From the cell containing the given text, extract its center point as [X, Y] coordinate. 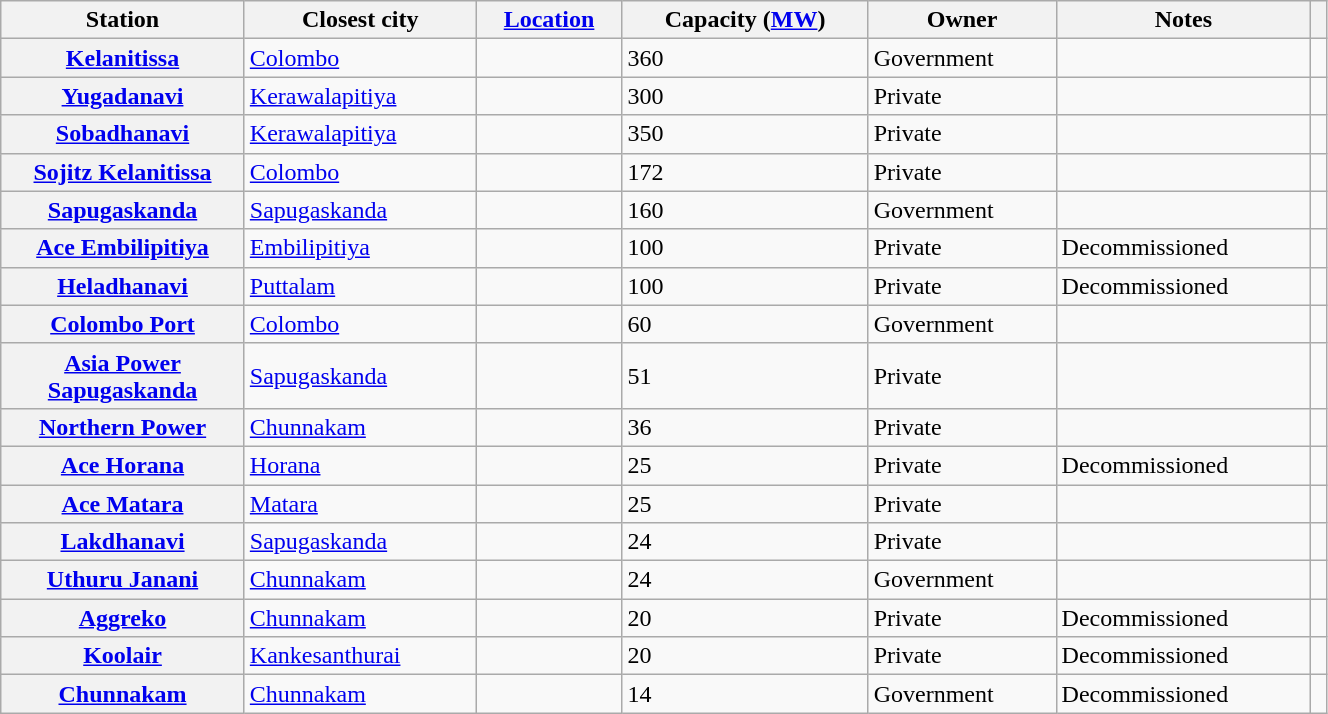
Sojitz Kelanitissa [123, 172]
Embilipitiya [360, 248]
Ace Embilipitiya [123, 248]
Closest city [360, 20]
350 [745, 134]
160 [745, 210]
60 [745, 324]
300 [745, 96]
Yugadanavi [123, 96]
Northern Power [123, 427]
Ace Horana [123, 465]
Capacity (MW) [745, 20]
Asia Power Sapugaskanda [123, 376]
Sobadhanavi [123, 134]
Kelanitissa [123, 58]
51 [745, 376]
172 [745, 172]
Colombo Port [123, 324]
Uthuru Janani [123, 580]
14 [745, 694]
Notes [1184, 20]
36 [745, 427]
Puttalam [360, 286]
Koolair [123, 656]
360 [745, 58]
Owner [962, 20]
Matara [360, 503]
Station [123, 20]
Heladhanavi [123, 286]
Kankesanthurai [360, 656]
Aggreko [123, 618]
Location [549, 20]
Lakdhanavi [123, 542]
Horana [360, 465]
Ace Matara [123, 503]
